Return the (X, Y) coordinate for the center point of the cell that contains the specified text.  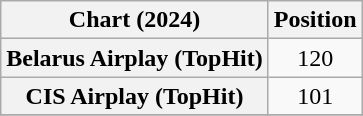
101 (315, 96)
Chart (2024) (135, 20)
CIS Airplay (TopHit) (135, 96)
Position (315, 20)
Belarus Airplay (TopHit) (135, 58)
120 (315, 58)
